Identify which cell holds the provided text, then report its (x, y) central coordinate. 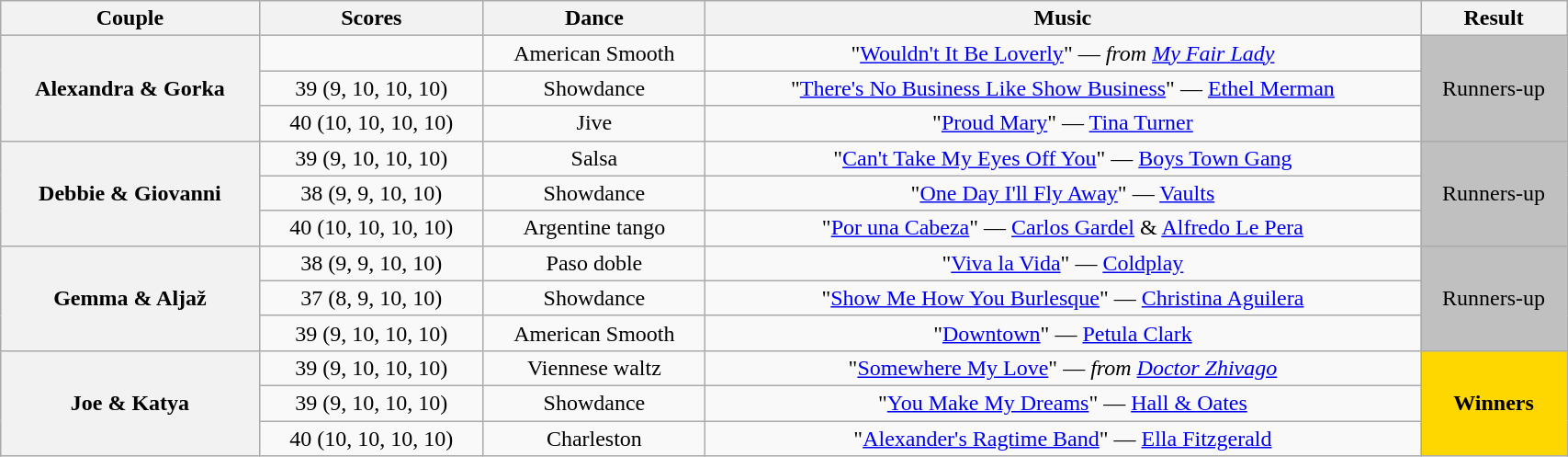
"Por una Cabeza" — Carlos Gardel & Alfredo Le Pera (1062, 228)
"You Make My Dreams" — Hall & Oates (1062, 403)
Salsa (593, 158)
"Show Me How You Burlesque" — Christina Aguilera (1062, 298)
"Somewhere My Love" — from Doctor Zhivago (1062, 368)
"Alexander's Ragtime Band" — Ella Fitzgerald (1062, 439)
Charleston (593, 439)
"There's No Business Like Show Business" — Ethel Merman (1062, 88)
Gemma & Aljaž (130, 298)
Alexandra & Gorka (130, 88)
Joe & Katya (130, 403)
"One Day I'll Fly Away" — Vaults (1062, 193)
"Wouldn't It Be Loverly" — from My Fair Lady (1062, 53)
Debbie & Giovanni (130, 193)
Result (1494, 18)
Scores (371, 18)
Dance (593, 18)
Argentine tango (593, 228)
"Can't Take My Eyes Off You" — Boys Town Gang (1062, 158)
"Downtown" — Petula Clark (1062, 333)
Music (1062, 18)
Jive (593, 123)
"Viva la Vida" — Coldplay (1062, 263)
"Proud Mary" — Tina Turner (1062, 123)
Couple (130, 18)
37 (8, 9, 10, 10) (371, 298)
Winners (1494, 403)
Paso doble (593, 263)
Viennese waltz (593, 368)
